Locate the cell with the specified text and output its (X, Y) center coordinate. 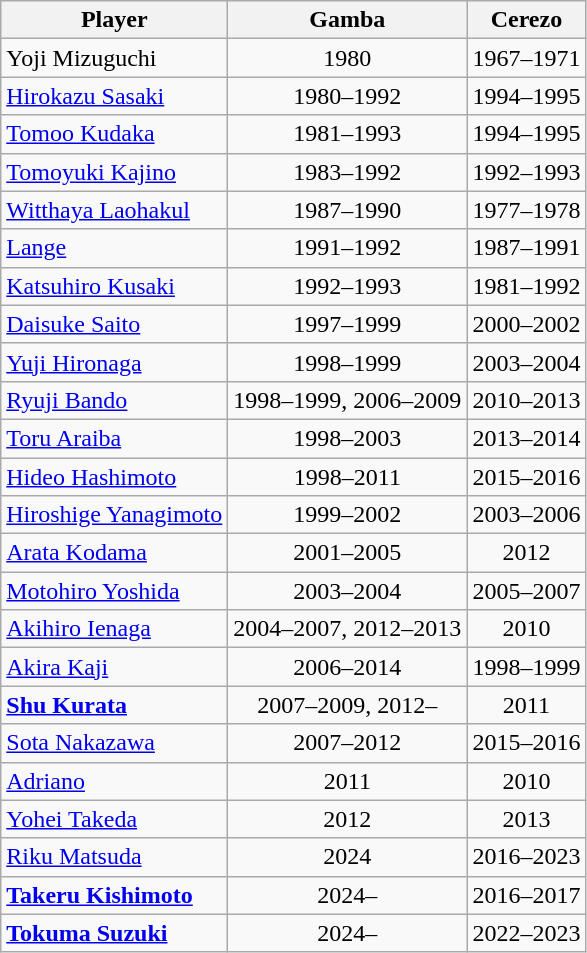
Motohiro Yoshida (114, 591)
Adriano (114, 781)
2007–2012 (348, 743)
2005–2007 (526, 591)
2007–2009, 2012– (348, 705)
Katsuhiro Kusaki (114, 286)
1991–1992 (348, 248)
Yohei Takeda (114, 819)
Ryuji Bando (114, 400)
Shu Kurata (114, 705)
1997–1999 (348, 324)
Hideo Hashimoto (114, 477)
1980 (348, 58)
Player (114, 20)
2003–2006 (526, 515)
Hirokazu Sasaki (114, 96)
Tomoyuki Kajino (114, 172)
1981–1993 (348, 134)
2000–2002 (526, 324)
1998–1999, 2006–2009 (348, 400)
Hiroshige Yanagimoto (114, 515)
Arata Kodama (114, 553)
2006–2014 (348, 667)
1983–1992 (348, 172)
1980–1992 (348, 96)
1967–1971 (526, 58)
Daisuke Saito (114, 324)
2013 (526, 819)
Tokuma Suzuki (114, 933)
Gamba (348, 20)
Yoji Mizuguchi (114, 58)
1977–1978 (526, 210)
Riku Matsuda (114, 857)
Lange (114, 248)
1987–1990 (348, 210)
Toru Araiba (114, 438)
Yuji Hironaga (114, 362)
Sota Nakazawa (114, 743)
1998–2011 (348, 477)
Cerezo (526, 20)
1999–2002 (348, 515)
1981–1992 (526, 286)
2016–2023 (526, 857)
Akira Kaji (114, 667)
1998–2003 (348, 438)
2024 (348, 857)
1987–1991 (526, 248)
Akihiro Ienaga (114, 629)
2010–2013 (526, 400)
2016–2017 (526, 895)
2022–2023 (526, 933)
2001–2005 (348, 553)
Tomoo Kudaka (114, 134)
Takeru Kishimoto (114, 895)
Witthaya Laohakul (114, 210)
2013–2014 (526, 438)
2004–2007, 2012–2013 (348, 629)
